Extract the [X, Y] coordinate from the center of the cell holding the provided text.  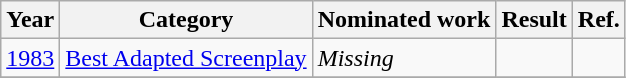
Category [186, 20]
Best Adapted Screenplay [186, 58]
Nominated work [404, 20]
Result [534, 20]
Year [30, 20]
1983 [30, 58]
Missing [404, 58]
Ref. [598, 20]
